Pinpoint the cell where the given text exists, returning its [X, Y] midpoint coordinate. 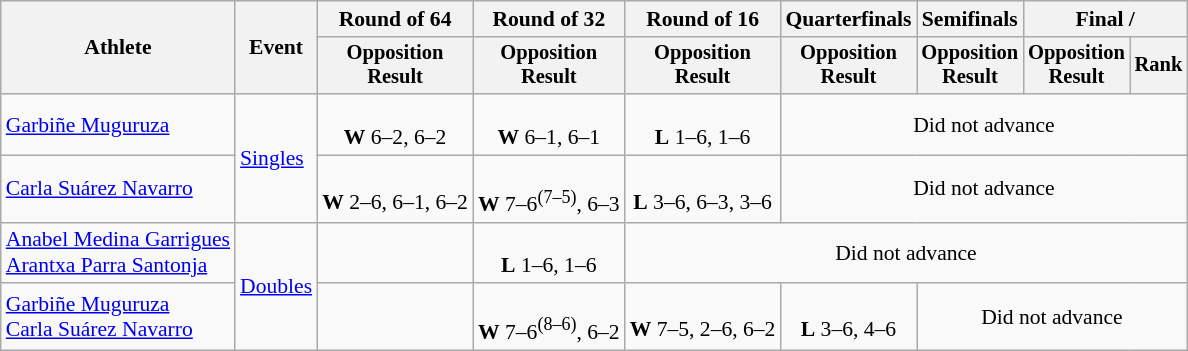
Singles [276, 158]
L 3–6, 4–6 [848, 318]
Doubles [276, 286]
Quarterfinals [848, 19]
W 2–6, 6–1, 6–2 [395, 190]
Garbiñe MuguruzaCarla Suárez Navarro [118, 318]
Event [276, 48]
W 7–5, 2–6, 6–2 [703, 318]
W 7–6(8–6), 6–2 [549, 318]
Anabel Medina GarriguesArantxa Parra Santonja [118, 252]
Carla Suárez Navarro [118, 190]
Athlete [118, 48]
W 7–6(7–5), 6–3 [549, 190]
Final / [1105, 19]
Garbiñe Muguruza [118, 124]
Round of 64 [395, 19]
Semifinals [970, 19]
Round of 16 [703, 19]
W 6–1, 6–1 [549, 124]
W 6–2, 6–2 [395, 124]
Rank [1159, 66]
Round of 32 [549, 19]
L 3–6, 6–3, 3–6 [703, 190]
